Find where the given text appears and provide that cell's center as (X, Y) coordinate. 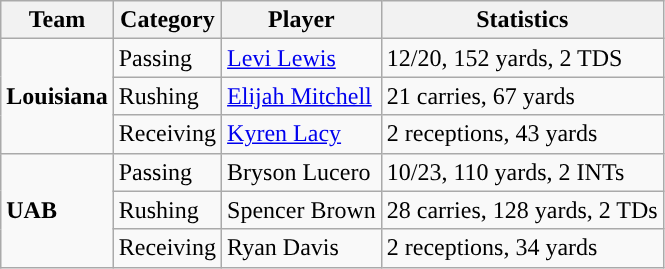
Bryson Lucero (302, 172)
28 carries, 128 yards, 2 TDs (522, 210)
Ryan Davis (302, 248)
Player (302, 20)
Kyren Lacy (302, 134)
Category (167, 20)
Spencer Brown (302, 210)
12/20, 152 yards, 2 TDS (522, 58)
UAB (57, 210)
2 receptions, 34 yards (522, 248)
Statistics (522, 20)
Team (57, 20)
Louisiana (57, 96)
21 carries, 67 yards (522, 96)
10/23, 110 yards, 2 INTs (522, 172)
2 receptions, 43 yards (522, 134)
Levi Lewis (302, 58)
Elijah Mitchell (302, 96)
